Extract the (X, Y) coordinate from the center of the cell holding the provided text.  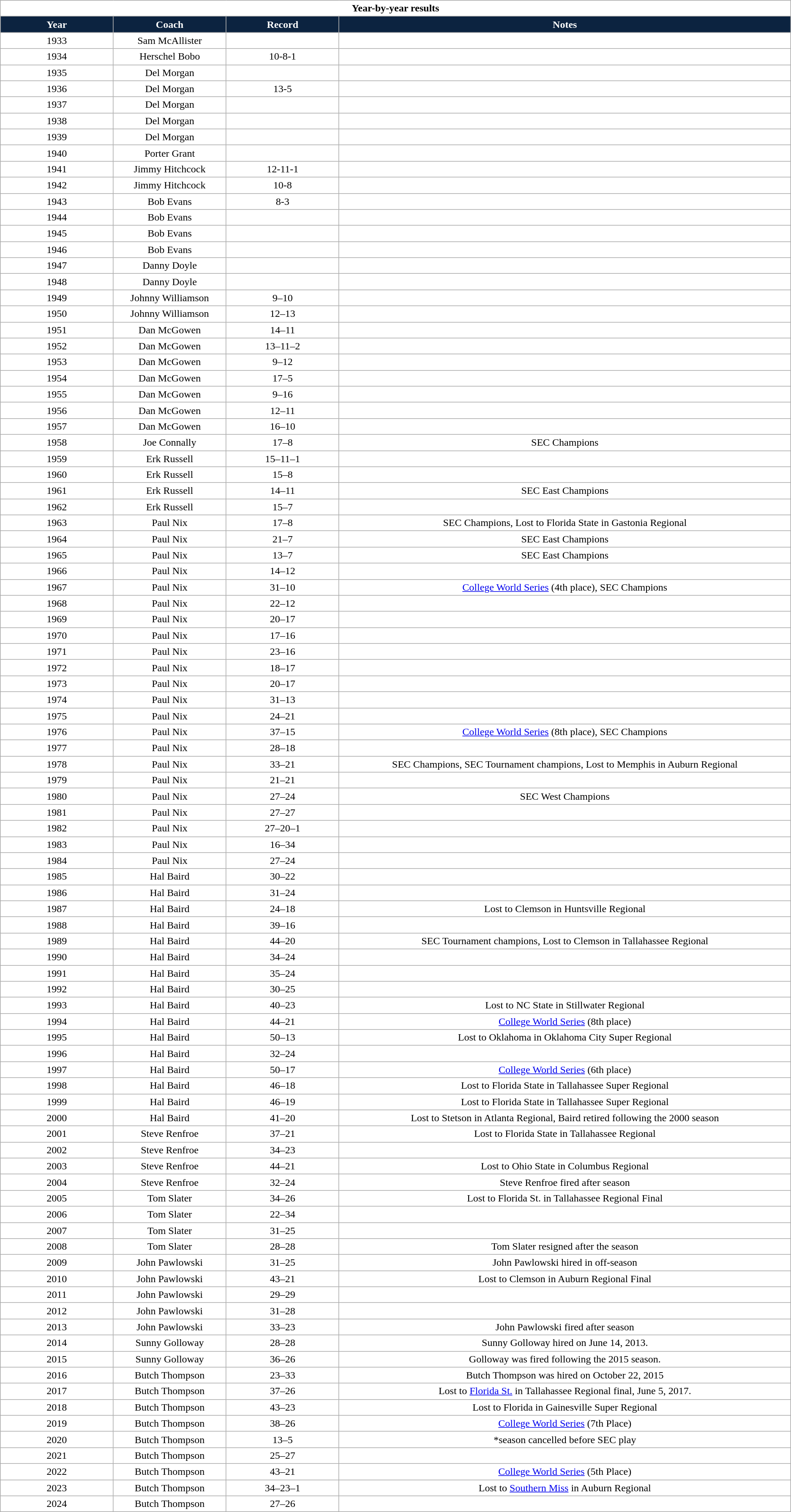
2007 (57, 1231)
1985 (57, 877)
24–21 (282, 716)
17–16 (282, 635)
2016 (57, 1375)
21–21 (282, 780)
SEC Tournament champions, Lost to Clemson in Tallahassee Regional (565, 941)
1962 (57, 507)
1970 (57, 635)
1943 (57, 202)
31–24 (282, 893)
College World Series (8th place) (565, 1022)
2010 (57, 1279)
46–19 (282, 1102)
30–25 (282, 989)
1933 (57, 41)
1998 (57, 1086)
9–10 (282, 298)
SEC Champions (565, 442)
2019 (57, 1423)
38–26 (282, 1423)
College World Series (8th place), SEC Champions (565, 732)
1968 (57, 603)
1948 (57, 282)
1986 (57, 893)
23–16 (282, 651)
50–13 (282, 1038)
2000 (57, 1118)
33–23 (282, 1327)
8-3 (282, 202)
2011 (57, 1295)
10-8 (282, 185)
1995 (57, 1038)
16–10 (282, 426)
2001 (57, 1134)
College World Series (7th Place) (565, 1423)
Golloway was fired following the 2015 season. (565, 1359)
13–7 (282, 555)
2003 (57, 1166)
1953 (57, 362)
39–16 (282, 925)
2022 (57, 1471)
SEC West Champions (565, 796)
12–11 (282, 410)
36–26 (282, 1359)
1981 (57, 812)
1996 (57, 1054)
1979 (57, 780)
1976 (57, 732)
1994 (57, 1022)
13–11–2 (282, 346)
1945 (57, 234)
25–27 (282, 1455)
2008 (57, 1247)
2015 (57, 1359)
Lost to Florida State in Tallahassee Regional (565, 1134)
1984 (57, 861)
21–7 (282, 539)
1999 (57, 1102)
1997 (57, 1070)
16–34 (282, 845)
1954 (57, 378)
Notes (565, 25)
27–27 (282, 812)
17–5 (282, 378)
44–20 (282, 941)
*season cancelled before SEC play (565, 1439)
Year-by-year results (395, 8)
1963 (57, 523)
1987 (57, 909)
2024 (57, 1504)
22–12 (282, 603)
31–10 (282, 587)
50–17 (282, 1070)
2006 (57, 1214)
Coach (170, 25)
Porter Grant (170, 153)
1974 (57, 700)
2017 (57, 1391)
43–23 (282, 1407)
1946 (57, 250)
1958 (57, 442)
Tom Slater resigned after the season (565, 1247)
1935 (57, 73)
Lost to Oklahoma in Oklahoma City Super Regional (565, 1038)
1938 (57, 121)
College World Series (6th place) (565, 1070)
15–7 (282, 507)
18–17 (282, 667)
27–20–1 (282, 828)
15–11–1 (282, 458)
Lost to NC State in Stillwater Regional (565, 1005)
1964 (57, 539)
1982 (57, 828)
2004 (57, 1182)
37–26 (282, 1391)
Steve Renfroe fired after season (565, 1182)
1956 (57, 410)
1952 (57, 346)
1961 (57, 491)
1989 (57, 941)
1969 (57, 619)
15–8 (282, 475)
1936 (57, 89)
28–18 (282, 748)
John Pawlowski fired after season (565, 1327)
1941 (57, 169)
Lost to Florida St. in Tallahassee Regional final, June 5, 2017. (565, 1391)
SEC Champions, Lost to Florida State in Gastonia Regional (565, 523)
9–16 (282, 394)
Lost to Ohio State in Columbus Regional (565, 1166)
1978 (57, 764)
1973 (57, 684)
23–33 (282, 1375)
College World Series (4th place), SEC Champions (565, 587)
12–13 (282, 314)
1942 (57, 185)
30–22 (282, 877)
Year (57, 25)
34–26 (282, 1198)
22–34 (282, 1214)
1939 (57, 137)
13-5 (282, 89)
2009 (57, 1263)
14–12 (282, 571)
1971 (57, 651)
Lost to Florida in Gainesville Super Regional (565, 1407)
46–18 (282, 1086)
1937 (57, 105)
Lost to Southern Miss in Auburn Regional (565, 1487)
35–24 (282, 973)
34–23–1 (282, 1487)
Record (282, 25)
2018 (57, 1407)
Sunny Golloway hired on June 14, 2013. (565, 1343)
Joe Connally (170, 442)
Lost to Stetson in Atlanta Regional, Baird retired following the 2000 season (565, 1118)
John Pawlowski hired in off-season (565, 1263)
1940 (57, 153)
2005 (57, 1198)
1949 (57, 298)
29–29 (282, 1295)
1944 (57, 218)
1990 (57, 957)
SEC Champions, SEC Tournament champions, Lost to Memphis in Auburn Regional (565, 764)
1983 (57, 845)
2014 (57, 1343)
1993 (57, 1005)
2012 (57, 1311)
1972 (57, 667)
31–13 (282, 700)
41–20 (282, 1118)
2013 (57, 1327)
27–26 (282, 1504)
1951 (57, 330)
1967 (57, 587)
13–5 (282, 1439)
1959 (57, 458)
1947 (57, 266)
Lost to Clemson in Auburn Regional Final (565, 1279)
37–15 (282, 732)
2020 (57, 1439)
2023 (57, 1487)
2002 (57, 1150)
31–28 (282, 1311)
2021 (57, 1455)
1988 (57, 925)
Butch Thompson was hired on October 22, 2015 (565, 1375)
10-8-1 (282, 57)
Lost to Florida St. in Tallahassee Regional Final (565, 1198)
Lost to Clemson in Huntsville Regional (565, 909)
24–18 (282, 909)
1991 (57, 973)
34–23 (282, 1150)
1992 (57, 989)
Sam McAllister (170, 41)
1955 (57, 394)
1975 (57, 716)
9–12 (282, 362)
1950 (57, 314)
1934 (57, 57)
1977 (57, 748)
33–21 (282, 764)
1960 (57, 475)
1965 (57, 555)
37–21 (282, 1134)
34–24 (282, 957)
Herschel Bobo (170, 57)
College World Series (5th Place) (565, 1471)
40–23 (282, 1005)
1957 (57, 426)
1980 (57, 796)
1966 (57, 571)
12-11-1 (282, 169)
